Identify which cell holds the provided text, then report its (x, y) central coordinate. 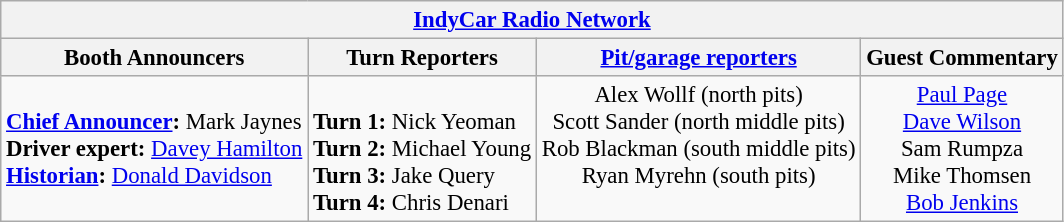
Paul Page Dave WilsonSam RumpzaMike ThomsenBob Jenkins (962, 149)
Booth Announcers (154, 58)
Alex Wollf (north pits) Scott Sander (north middle pits) Rob Blackman (south middle pits)Ryan Myrehn (south pits) (698, 149)
IndyCar Radio Network (532, 20)
Pit/garage reporters (698, 58)
Turn 1: Nick Yeoman Turn 2: Michael Young Turn 3: Jake Query Turn 4: Chris Denari (422, 149)
Guest Commentary (962, 58)
Chief Announcer: Mark Jaynes Driver expert: Davey Hamilton Historian: Donald Davidson (154, 149)
Turn Reporters (422, 58)
